Determine the (X, Y) coordinate at the center of the cell enclosing the given text.  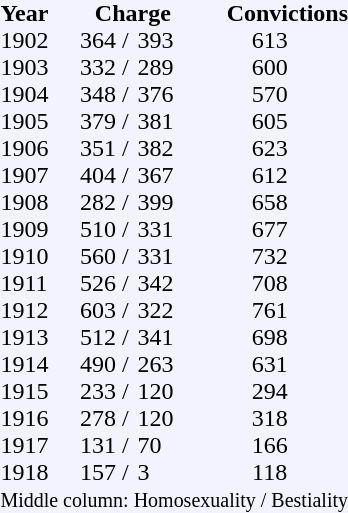
157 (92, 472)
367 (162, 176)
512 (92, 338)
1906 (31, 148)
761 (270, 310)
351 (92, 148)
732 (270, 256)
348 (92, 94)
1907 (31, 176)
570 (270, 94)
1911 (31, 284)
623 (270, 148)
526 (92, 284)
490 (92, 364)
70 (162, 446)
166 (270, 446)
560 (92, 256)
1917 (31, 446)
605 (270, 122)
381 (162, 122)
332 (92, 68)
233 (92, 392)
322 (162, 310)
131 (92, 446)
1908 (31, 202)
1918 (31, 472)
1916 (31, 418)
382 (162, 148)
404 (92, 176)
399 (162, 202)
631 (270, 364)
1913 (31, 338)
376 (162, 94)
263 (162, 364)
603 (92, 310)
Convictions (270, 14)
1909 (31, 230)
294 (270, 392)
600 (270, 68)
510 (92, 230)
612 (270, 176)
342 (162, 284)
341 (162, 338)
Middle column: Homosexuality / Bestiality (174, 500)
1904 (31, 94)
1914 (31, 364)
1903 (31, 68)
1912 (31, 310)
613 (270, 40)
Charge (126, 14)
393 (162, 40)
379 (92, 122)
1915 (31, 392)
1905 (31, 122)
364 (92, 40)
1910 (31, 256)
Year (31, 14)
698 (270, 338)
1902 (31, 40)
677 (270, 230)
282 (92, 202)
318 (270, 418)
658 (270, 202)
289 (162, 68)
278 (92, 418)
3 (162, 472)
708 (270, 284)
118 (270, 472)
